Search for the cell housing the specified text and yield its (X, Y) center coordinate. 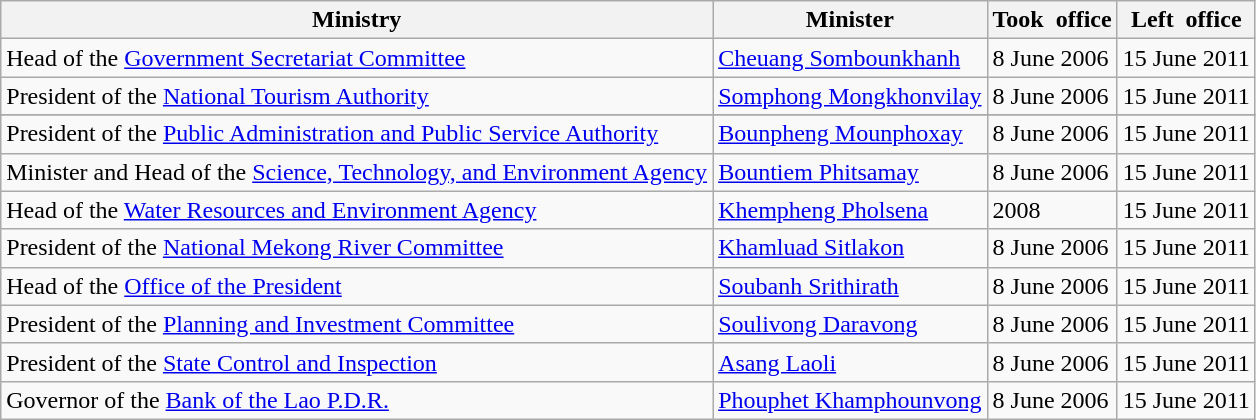
President of the National Mekong River Committee (357, 248)
Khamluad Sitlakon (850, 248)
Phouphet Khamphounvong (850, 400)
Head of the Government Secretariat Committee (357, 58)
Asang Laoli (850, 362)
Khempheng Pholsena (850, 210)
Somphong Mongkhonvilay (850, 96)
Bountiem Phitsamay (850, 172)
Left office (1186, 20)
President of the National Tourism Authority (357, 96)
Ministry (357, 20)
Minister (850, 20)
President of the Public Administration and Public Service Authority (357, 134)
Cheuang Sombounkhanh (850, 58)
2008 (1052, 210)
Minister and Head of the Science, Technology, and Environment Agency (357, 172)
Took office (1052, 20)
Governor of the Bank of the Lao P.D.R. (357, 400)
President of the Planning and Investment Committee (357, 324)
Bounpheng Mounphoxay (850, 134)
Soubanh Srithirath (850, 286)
Head of the Water Resources and Environment Agency (357, 210)
Soulivong Daravong (850, 324)
President of the State Control and Inspection (357, 362)
Head of the Office of the President (357, 286)
